From the cell containing the given text, extract its center point as [X, Y] coordinate. 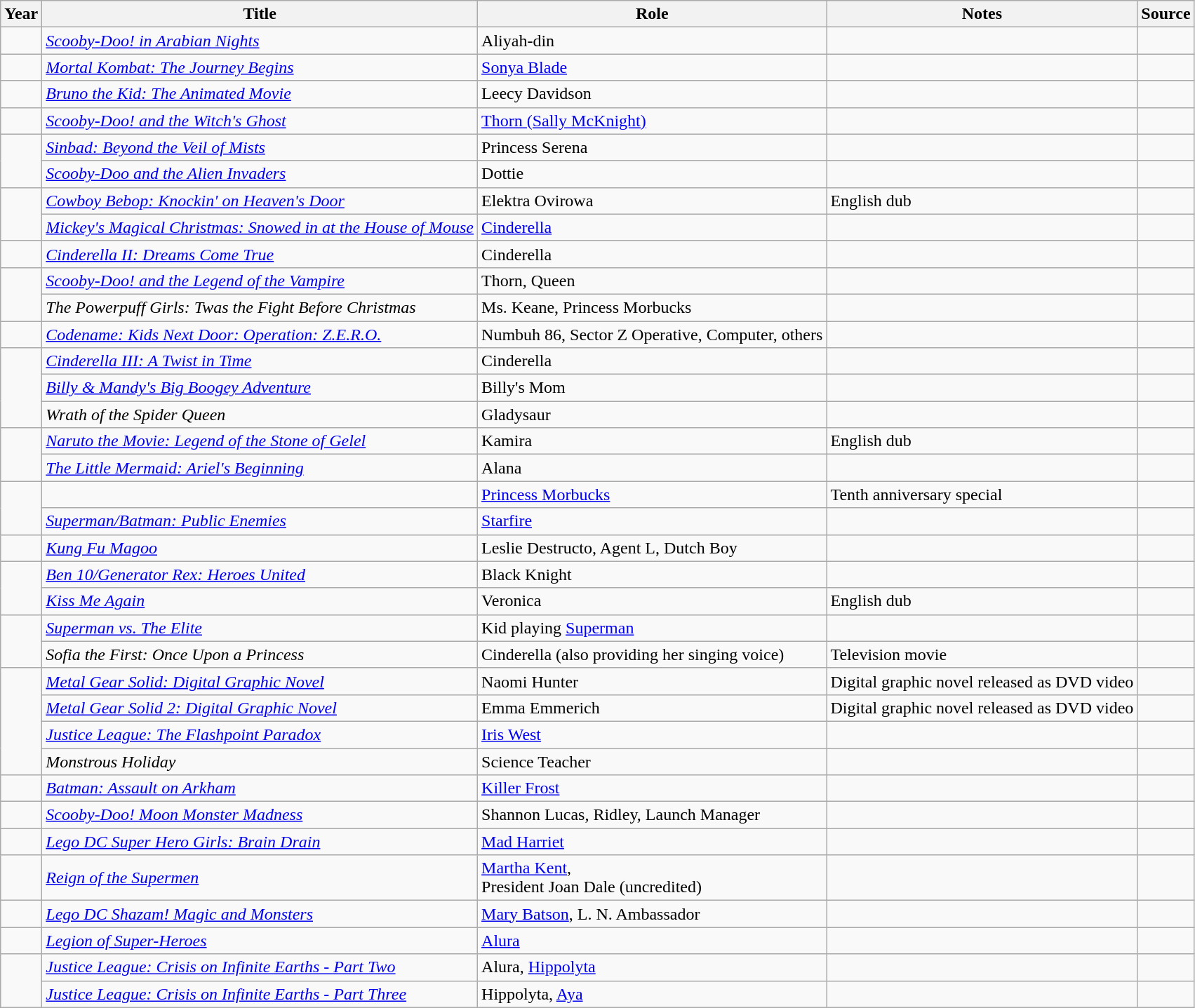
Thorn, Queen [653, 281]
Aliyah-din [653, 41]
Martha Kent,President Joan Dale (uncredited) [653, 878]
Wrath of the Spider Queen [260, 415]
Thorn (Sally McKnight) [653, 121]
Justice League: The Flashpoint Paradox [260, 734]
Year [21, 14]
Alura, Hippolyta [653, 967]
Metal Gear Solid: Digital Graphic Novel [260, 681]
Princess Morbucks [653, 495]
Kid playing Superman [653, 628]
Title [260, 14]
Dottie [653, 174]
Scooby-Doo! and the Witch's Ghost [260, 121]
Tenth anniversary special [982, 495]
The Powerpuff Girls: Twas the Fight Before Christmas [260, 307]
Mortal Kombat: The Journey Begins [260, 67]
Lego DC Shazam! Magic and Monsters [260, 914]
Cowboy Bebop: Knockin' on Heaven's Door [260, 201]
Shannon Lucas, Ridley, Launch Manager [653, 815]
Justice League: Crisis on Infinite Earths - Part Two [260, 967]
Superman/Batman: Public Enemies [260, 521]
Scooby-Doo and the Alien Invaders [260, 174]
Reign of the Supermen [260, 878]
Alana [653, 468]
The Little Mermaid: Ariel's Beginning [260, 468]
Cinderella II: Dreams Come True [260, 254]
Numbuh 86, Sector Z Operative, Computer, others [653, 335]
Naomi Hunter [653, 681]
Killer Frost [653, 788]
Mad Harriet [653, 842]
Scooby-Doo! Moon Monster Madness [260, 815]
Codename: Kids Next Door: Operation: Z.E.R.O. [260, 335]
Television movie [982, 654]
Lego DC Super Hero Girls: Brain Drain [260, 842]
Notes [982, 14]
Starfire [653, 521]
Billy's Mom [653, 388]
Mary Batson, L. N. Ambassador [653, 914]
Sonya Blade [653, 67]
Elektra Ovirowa [653, 201]
Batman: Assault on Arkham [260, 788]
Cinderella III: A Twist in Time [260, 361]
Ms. Keane, Princess Morbucks [653, 307]
Kiss Me Again [260, 601]
Veronica [653, 601]
Emma Emmerich [653, 708]
Sofia the First: Once Upon a Princess [260, 654]
Sinbad: Beyond the Veil of Mists [260, 147]
Kung Fu Magoo [260, 548]
Scooby-Doo! in Arabian Nights [260, 41]
Naruto the Movie: Legend of the Stone of Gelel [260, 441]
Science Teacher [653, 761]
Gladysaur [653, 415]
Leslie Destructo, Agent L, Dutch Boy [653, 548]
Cinderella (also providing her singing voice) [653, 654]
Superman vs. The Elite [260, 628]
Metal Gear Solid 2: Digital Graphic Novel [260, 708]
Mickey's Magical Christmas: Snowed in at the House of Mouse [260, 227]
Ben 10/Generator Rex: Heroes United [260, 574]
Iris West [653, 734]
Justice League: Crisis on Infinite Earths - Part Three [260, 994]
Monstrous Holiday [260, 761]
Scooby-Doo! and the Legend of the Vampire [260, 281]
Leecy Davidson [653, 94]
Billy & Mandy's Big Boogey Adventure [260, 388]
Role [653, 14]
Princess Serena [653, 147]
Kamira [653, 441]
Source [1166, 14]
Hippolyta, Aya [653, 994]
Legion of Super-Heroes [260, 941]
Black Knight [653, 574]
Bruno the Kid: The Animated Movie [260, 94]
Alura [653, 941]
